Locate the cell with the specified text and output its [X, Y] center coordinate. 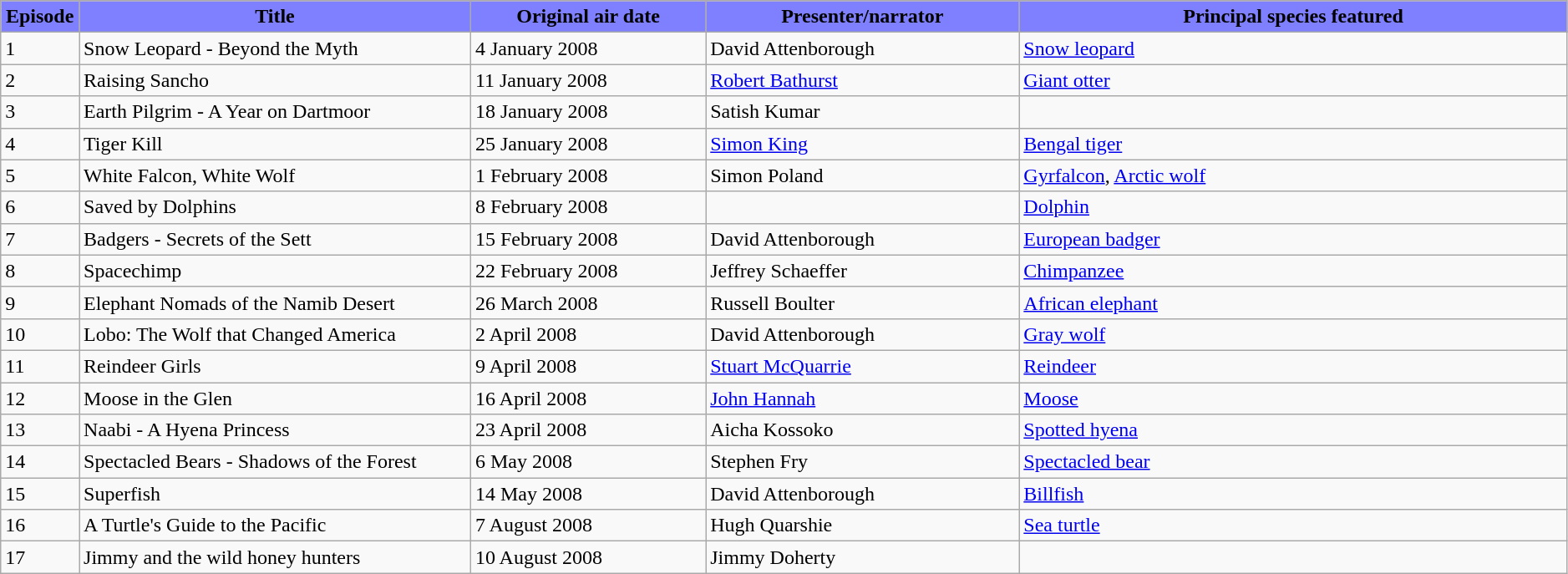
Simon King [862, 144]
12 [40, 399]
22 February 2008 [588, 271]
16 [40, 526]
6 [40, 207]
Satish Kumar [862, 112]
Snow leopard [1293, 48]
Sea turtle [1293, 526]
European badger [1293, 239]
10 August 2008 [588, 557]
17 [40, 557]
Gray wolf [1293, 334]
7 August 2008 [588, 526]
Simon Poland [862, 175]
Badgers - Secrets of the Sett [276, 239]
Lobo: The Wolf that Changed America [276, 334]
Hugh Quarshie [862, 526]
John Hannah [862, 399]
Jeffrey Schaeffer [862, 271]
26 March 2008 [588, 302]
16 April 2008 [588, 399]
Spectacled bear [1293, 462]
3 [40, 112]
African elephant [1293, 302]
Reindeer Girls [276, 366]
11 [40, 366]
Snow Leopard - Beyond the Myth [276, 48]
Reindeer [1293, 366]
Title [276, 17]
White Falcon, White Wolf [276, 175]
1 February 2008 [588, 175]
4 January 2008 [588, 48]
23 April 2008 [588, 430]
2 April 2008 [588, 334]
Aicha Kossoko [862, 430]
Earth Pilgrim - A Year on Dartmoor [276, 112]
A Turtle's Guide to the Pacific [276, 526]
Naabi - A Hyena Princess [276, 430]
8 February 2008 [588, 207]
Spectacled Bears - Shadows of the Forest [276, 462]
Saved by Dolphins [276, 207]
Jimmy and the wild honey hunters [276, 557]
Episode [40, 17]
9 [40, 302]
15 February 2008 [588, 239]
Moose in the Glen [276, 399]
4 [40, 144]
25 January 2008 [588, 144]
14 [40, 462]
Raising Sancho [276, 80]
Spotted hyena [1293, 430]
Chimpanzee [1293, 271]
9 April 2008 [588, 366]
Jimmy Doherty [862, 557]
7 [40, 239]
Robert Bathurst [862, 80]
11 January 2008 [588, 80]
Russell Boulter [862, 302]
5 [40, 175]
Principal species featured [1293, 17]
Gyrfalcon, Arctic wolf [1293, 175]
1 [40, 48]
Dolphin [1293, 207]
Elephant Nomads of the Namib Desert [276, 302]
Original air date [588, 17]
13 [40, 430]
Superfish [276, 494]
Spacechimp [276, 271]
Moose [1293, 399]
8 [40, 271]
2 [40, 80]
18 January 2008 [588, 112]
Billfish [1293, 494]
Bengal tiger [1293, 144]
Stuart McQuarrie [862, 366]
14 May 2008 [588, 494]
10 [40, 334]
Tiger Kill [276, 144]
15 [40, 494]
Stephen Fry [862, 462]
Presenter/narrator [862, 17]
Giant otter [1293, 80]
6 May 2008 [588, 462]
